Detect which cell encompasses the target text, then output its [X, Y] center coordinate. 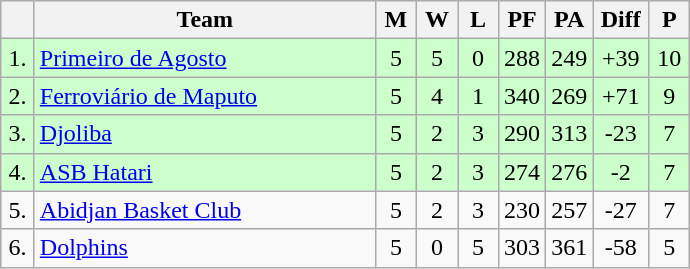
-23 [621, 134]
Primeiro de Agosto [204, 58]
L [478, 20]
-27 [621, 210]
Djoliba [204, 134]
4 [436, 96]
W [436, 20]
ASB Hatari [204, 172]
-58 [621, 248]
340 [522, 96]
PF [522, 20]
+39 [621, 58]
249 [570, 58]
Team [204, 20]
9 [670, 96]
274 [522, 172]
5. [18, 210]
PA [570, 20]
1. [18, 58]
290 [522, 134]
Diff [621, 20]
3. [18, 134]
6. [18, 248]
269 [570, 96]
Abidjan Basket Club [204, 210]
361 [570, 248]
2. [18, 96]
-2 [621, 172]
P [670, 20]
M [396, 20]
257 [570, 210]
Dolphins [204, 248]
Ferroviário de Maputo [204, 96]
+71 [621, 96]
288 [522, 58]
1 [478, 96]
303 [522, 248]
276 [570, 172]
10 [670, 58]
4. [18, 172]
230 [522, 210]
313 [570, 134]
